Extract the (x, y) coordinate from the center of the cell holding the provided text.  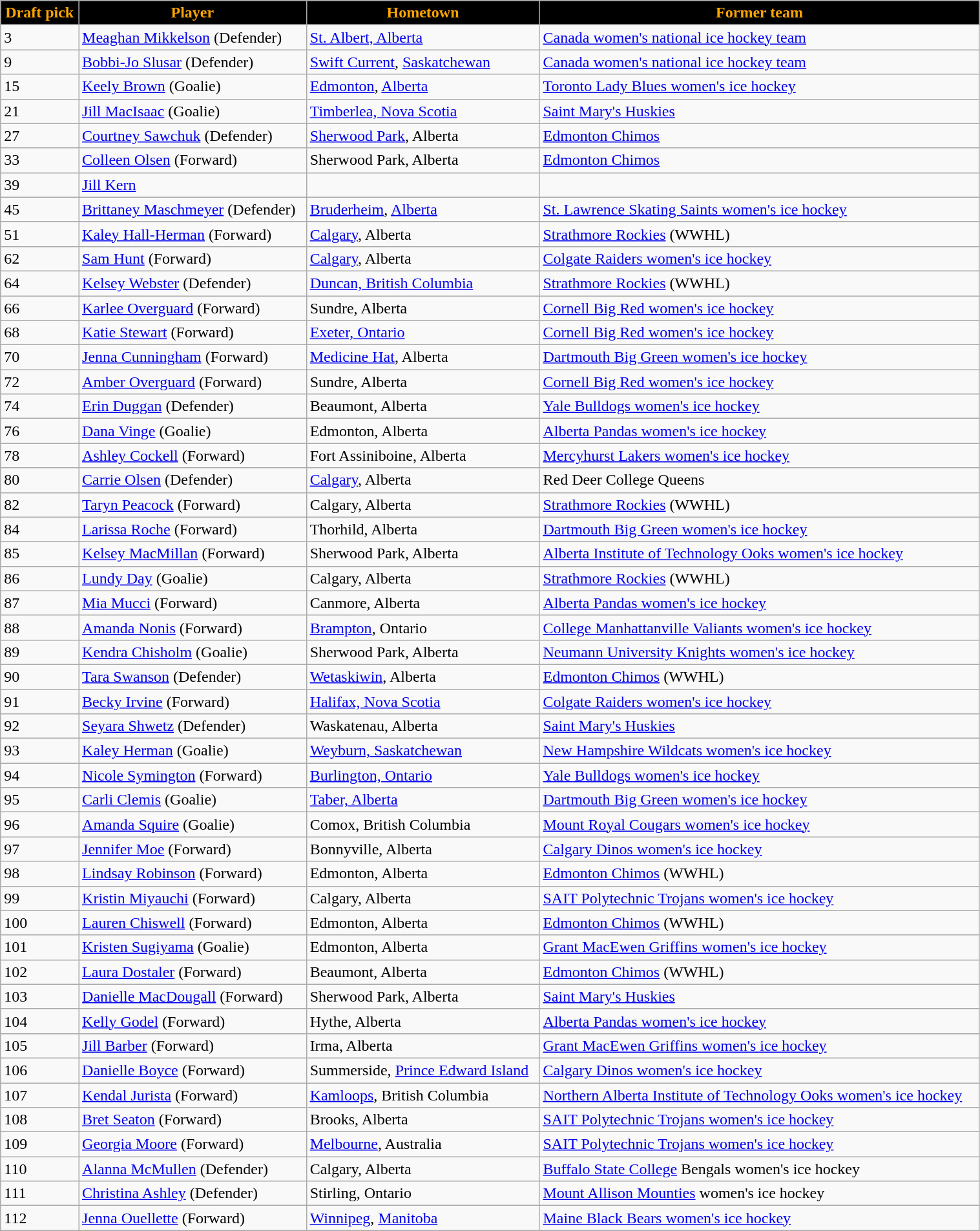
New Hampshire Wildcats women's ice hockey (760, 751)
100 (40, 923)
Wetaskiwin, Alberta (422, 677)
Kamloops, British Columbia (422, 1095)
Jill Kern (193, 185)
108 (40, 1120)
Weyburn, Saskatchewan (422, 751)
Melbourne, Australia (422, 1144)
Jenna Ouellette (Forward) (193, 1218)
Amanda Nonis (Forward) (193, 627)
110 (40, 1169)
Jenna Cunningham (Forward) (193, 357)
College Manhattanville Valiants women's ice hockey (760, 627)
Kelly Godel (Forward) (193, 1021)
Jill Barber (Forward) (193, 1046)
102 (40, 972)
89 (40, 652)
Bobbi-Jo Slusar (Defender) (193, 62)
Larissa Roche (Forward) (193, 529)
85 (40, 554)
Kristin Miyauchi (Forward) (193, 898)
66 (40, 308)
Burlington, Ontario (422, 775)
Mount Allison Mounties women's ice hockey (760, 1194)
Draft pick (40, 13)
Toronto Lady Blues women's ice hockey (760, 87)
51 (40, 234)
Ashley Cockell (Forward) (193, 456)
33 (40, 160)
91 (40, 701)
Medicine Hat, Alberta (422, 357)
Sam Hunt (Forward) (193, 258)
9 (40, 62)
Comox, British Columbia (422, 825)
Lindsay Robinson (Forward) (193, 874)
Player (193, 13)
Swift Current, Saskatchewan (422, 62)
62 (40, 258)
3 (40, 37)
Waskatenau, Alberta (422, 726)
Danielle MacDougall (Forward) (193, 996)
Jill MacIsaac (Goalie) (193, 111)
70 (40, 357)
Courtney Sawchuk (Defender) (193, 136)
Taber, Alberta (422, 800)
74 (40, 406)
45 (40, 209)
Katie Stewart (Forward) (193, 333)
Meaghan Mikkelson (Defender) (193, 37)
64 (40, 283)
Nicole Symington (Forward) (193, 775)
78 (40, 456)
Carrie Olsen (Defender) (193, 480)
98 (40, 874)
Dana Vinge (Goalie) (193, 431)
Erin Duggan (Defender) (193, 406)
Kaley Hall-Herman (Forward) (193, 234)
Fort Assiniboine, Alberta (422, 456)
Tara Swanson (Defender) (193, 677)
Alanna McMullen (Defender) (193, 1169)
94 (40, 775)
93 (40, 751)
88 (40, 627)
Danielle Boyce (Forward) (193, 1070)
Kendra Chisholm (Goalie) (193, 652)
Keely Brown (Goalie) (193, 87)
Kelsey MacMillan (Forward) (193, 554)
80 (40, 480)
Amanda Squire (Goalie) (193, 825)
Red Deer College Queens (760, 480)
Thorhild, Alberta (422, 529)
92 (40, 726)
Lundy Day (Goalie) (193, 578)
Brampton, Ontario (422, 627)
Maine Black Bears women's ice hockey (760, 1218)
Bruderheim, Alberta (422, 209)
Brooks, Alberta (422, 1120)
76 (40, 431)
72 (40, 382)
Alberta Institute of Technology Ooks women's ice hockey (760, 554)
Mercyhurst Lakers women's ice hockey (760, 456)
Former team (760, 13)
Exeter, Ontario (422, 333)
Winnipeg, Manitoba (422, 1218)
15 (40, 87)
82 (40, 505)
112 (40, 1218)
87 (40, 603)
97 (40, 849)
27 (40, 136)
21 (40, 111)
Bret Seaton (Forward) (193, 1120)
Lauren Chiswell (Forward) (193, 923)
Carli Clemis (Goalie) (193, 800)
Bonnyville, Alberta (422, 849)
90 (40, 677)
Summerside, Prince Edward Island (422, 1070)
Brittaney Maschmeyer (Defender) (193, 209)
Kaley Herman (Goalie) (193, 751)
Timberlea, Nova Scotia (422, 111)
Northern Alberta Institute of Technology Ooks women's ice hockey (760, 1095)
Amber Overguard (Forward) (193, 382)
96 (40, 825)
Halifax, Nova Scotia (422, 701)
99 (40, 898)
111 (40, 1194)
Hometown (422, 13)
105 (40, 1046)
Buffalo State College Bengals women's ice hockey (760, 1169)
86 (40, 578)
Jennifer Moe (Forward) (193, 849)
104 (40, 1021)
Canmore, Alberta (422, 603)
Duncan, British Columbia (422, 283)
St. Lawrence Skating Saints women's ice hockey (760, 209)
Georgia Moore (Forward) (193, 1144)
Stirling, Ontario (422, 1194)
Mia Mucci (Forward) (193, 603)
Becky Irvine (Forward) (193, 701)
Christina Ashley (Defender) (193, 1194)
84 (40, 529)
Kristen Sugiyama (Goalie) (193, 947)
39 (40, 185)
106 (40, 1070)
95 (40, 800)
Karlee Overguard (Forward) (193, 308)
Hythe, Alberta (422, 1021)
Kendal Jurista (Forward) (193, 1095)
103 (40, 996)
Colleen Olsen (Forward) (193, 160)
Taryn Peacock (Forward) (193, 505)
Mount Royal Cougars women's ice hockey (760, 825)
Kelsey Webster (Defender) (193, 283)
Irma, Alberta (422, 1046)
101 (40, 947)
109 (40, 1144)
St. Albert, Alberta (422, 37)
107 (40, 1095)
Laura Dostaler (Forward) (193, 972)
Seyara Shwetz (Defender) (193, 726)
Neumann University Knights women's ice hockey (760, 652)
68 (40, 333)
